Determine the (x, y) coordinate at the center of the cell enclosing the given text.  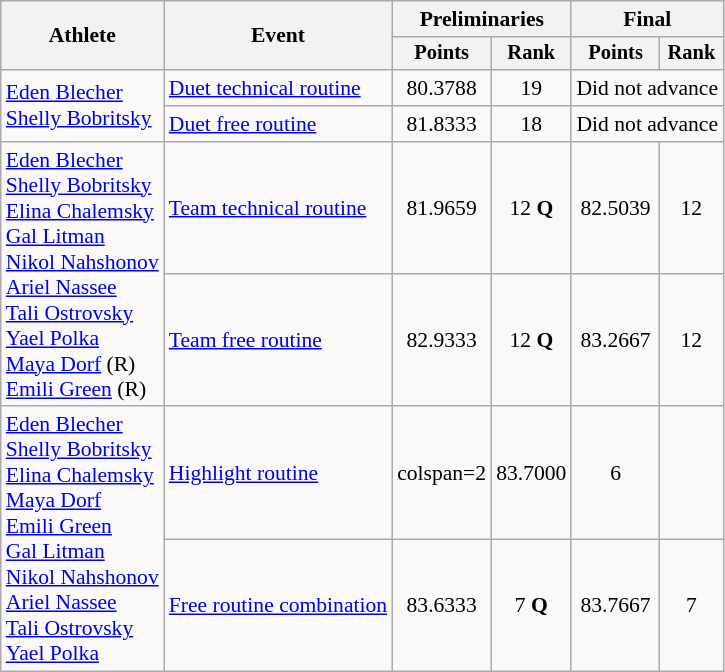
82.5039 (615, 208)
Preliminaries (482, 19)
Duet free routine (278, 124)
6 (615, 474)
82.9333 (442, 340)
Highlight routine (278, 474)
Eden BlecherShelly BobritskyElina ChalemskyGal LitmanNikol NahshonovAriel NasseeTali OstrovskyYael PolkaMaya Dorf (R)Emili Green (R) (82, 274)
83.7667 (615, 606)
7 (692, 606)
Eden BlecherShelly Bobritsky (82, 106)
83.7000 (531, 474)
Final (647, 19)
Duet technical routine (278, 88)
Team free routine (278, 340)
7 Q (531, 606)
83.2667 (615, 340)
18 (531, 124)
Eden BlecherShelly BobritskyElina ChalemskyMaya DorfEmili GreenGal LitmanNikol NahshonovAriel NasseeTali OstrovskyYael Polka (82, 540)
80.3788 (442, 88)
Free routine combination (278, 606)
colspan=2 (442, 474)
Athlete (82, 36)
Team technical routine (278, 208)
81.9659 (442, 208)
81.8333 (442, 124)
Event (278, 36)
19 (531, 88)
83.6333 (442, 606)
